Find where the given text appears and provide that cell's center as (x, y) coordinate. 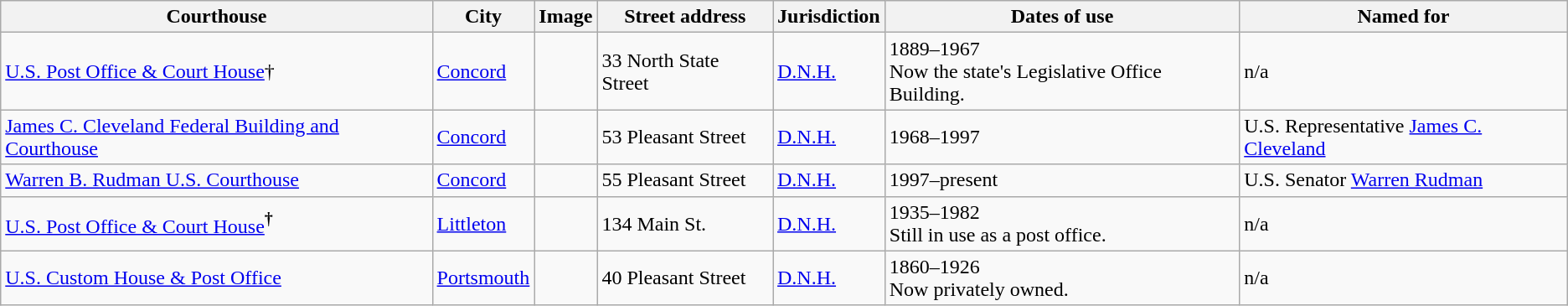
1968–1997 (1062, 137)
Named for (1404, 17)
James C. Cleveland Federal Building and Courthouse (216, 137)
Portsmouth (483, 278)
1889–1967Now the state's Legislative Office Building. (1062, 71)
134 Main St. (685, 223)
33 North State Street (685, 71)
City (483, 17)
40 Pleasant Street (685, 278)
Jurisdiction (828, 17)
53 Pleasant Street (685, 137)
1997–present (1062, 180)
Dates of use (1062, 17)
1935–1982Still in use as a post office. (1062, 223)
Street address (685, 17)
U.S. Custom House & Post Office (216, 278)
Courthouse (216, 17)
1860–1926Now privately owned. (1062, 278)
Warren B. Rudman U.S. Courthouse (216, 180)
U.S. Representative James C. Cleveland (1404, 137)
Image (566, 17)
55 Pleasant Street (685, 180)
Littleton (483, 223)
U.S. Senator Warren Rudman (1404, 180)
